Determine the [x, y] coordinate at the center of the cell enclosing the given text.  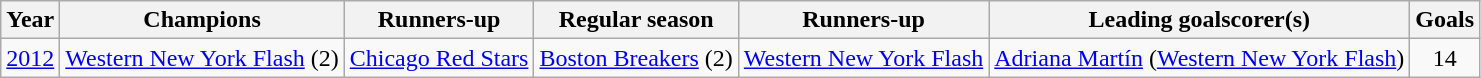
Chicago Red Stars [439, 58]
Adriana Martín (Western New York Flash) [1200, 58]
Champions [202, 20]
Goals [1445, 20]
2012 [30, 58]
Year [30, 20]
Western New York Flash (2) [202, 58]
14 [1445, 58]
Leading goalscorer(s) [1200, 20]
Boston Breakers (2) [636, 58]
Western New York Flash [863, 58]
Regular season [636, 20]
